Locate the cell with the specified text and output its [X, Y] center coordinate. 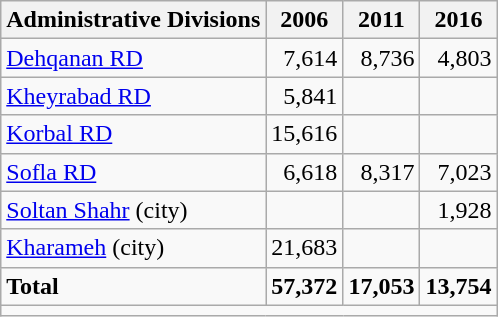
21,683 [304, 248]
13,754 [458, 286]
8,317 [382, 172]
Sofla RD [134, 172]
17,053 [382, 286]
Dehqanan RD [134, 58]
2006 [304, 20]
2016 [458, 20]
Kharameh (city) [134, 248]
Korbal RD [134, 134]
15,616 [304, 134]
Administrative Divisions [134, 20]
Soltan Shahr (city) [134, 210]
7,023 [458, 172]
57,372 [304, 286]
Total [134, 286]
Kheyrabad RD [134, 96]
2011 [382, 20]
6,618 [304, 172]
1,928 [458, 210]
7,614 [304, 58]
5,841 [304, 96]
8,736 [382, 58]
4,803 [458, 58]
